Capture the cell that displays the provided text and extract its [x, y] central coordinate. 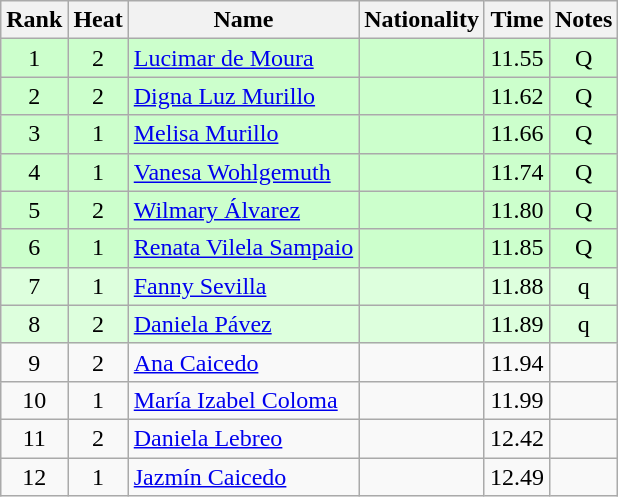
Digna Luz Murillo [243, 96]
11.88 [516, 286]
11.55 [516, 58]
8 [34, 324]
Heat [98, 20]
11 [34, 438]
4 [34, 172]
12 [34, 477]
Time [516, 20]
6 [34, 248]
3 [34, 134]
9 [34, 362]
Lucimar de Moura [243, 58]
11.89 [516, 324]
Renata Vilela Sampaio [243, 248]
Daniela Pávez [243, 324]
11.66 [516, 134]
11.80 [516, 210]
11.85 [516, 248]
11.94 [516, 362]
7 [34, 286]
Wilmary Álvarez [243, 210]
Vanesa Wohlgemuth [243, 172]
12.49 [516, 477]
Ana Caicedo [243, 362]
María Izabel Coloma [243, 400]
Fanny Sevilla [243, 286]
10 [34, 400]
Jazmín Caicedo [243, 477]
Rank [34, 20]
11.99 [516, 400]
12.42 [516, 438]
5 [34, 210]
Daniela Lebreo [243, 438]
11.74 [516, 172]
Name [243, 20]
Notes [583, 20]
Melisa Murillo [243, 134]
Nationality [422, 20]
11.62 [516, 96]
